Return the (X, Y) coordinate for the center point of the cell that contains the specified text.  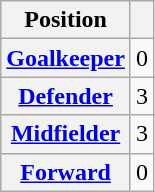
Position (66, 20)
Defender (66, 96)
Goalkeeper (66, 58)
Forward (66, 172)
Midfielder (66, 134)
